Output the [X, Y] coordinate of the center of the cell containing the given text.  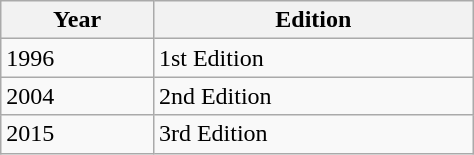
Edition [313, 20]
Year [78, 20]
2nd Edition [313, 96]
1996 [78, 58]
1st Edition [313, 58]
2004 [78, 96]
2015 [78, 134]
3rd Edition [313, 134]
